Provide the [X, Y] coordinate of the cell's center where the given text is located.  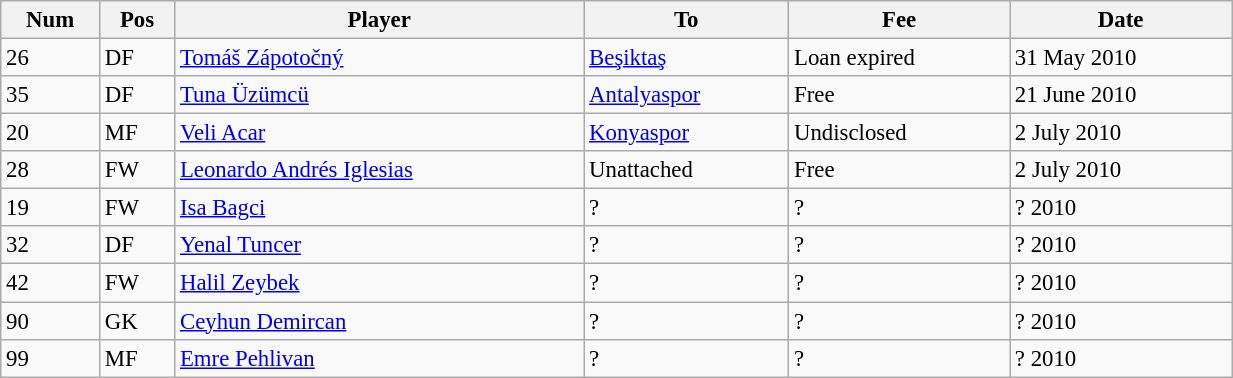
Tomáš Zápotočný [380, 58]
20 [50, 133]
Num [50, 20]
31 May 2010 [1121, 58]
Halil Zeybek [380, 283]
Fee [900, 20]
Loan expired [900, 58]
Tuna Üzümcü [380, 95]
28 [50, 170]
Ceyhun Demircan [380, 321]
19 [50, 208]
Veli Acar [380, 133]
Konyaspor [686, 133]
35 [50, 95]
Beşiktaş [686, 58]
26 [50, 58]
Date [1121, 20]
99 [50, 358]
Emre Pehlivan [380, 358]
Isa Bagci [380, 208]
90 [50, 321]
21 June 2010 [1121, 95]
Unattached [686, 170]
Yenal Tuncer [380, 245]
Pos [136, 20]
Leonardo Andrés Iglesias [380, 170]
GK [136, 321]
42 [50, 283]
Antalyaspor [686, 95]
Undisclosed [900, 133]
Player [380, 20]
32 [50, 245]
To [686, 20]
